Extract the (x, y) coordinate from the center of the cell holding the provided text.  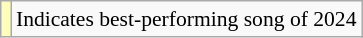
Indicates best-performing song of 2024 (186, 19)
